Capture the cell that displays the provided text and extract its (x, y) central coordinate. 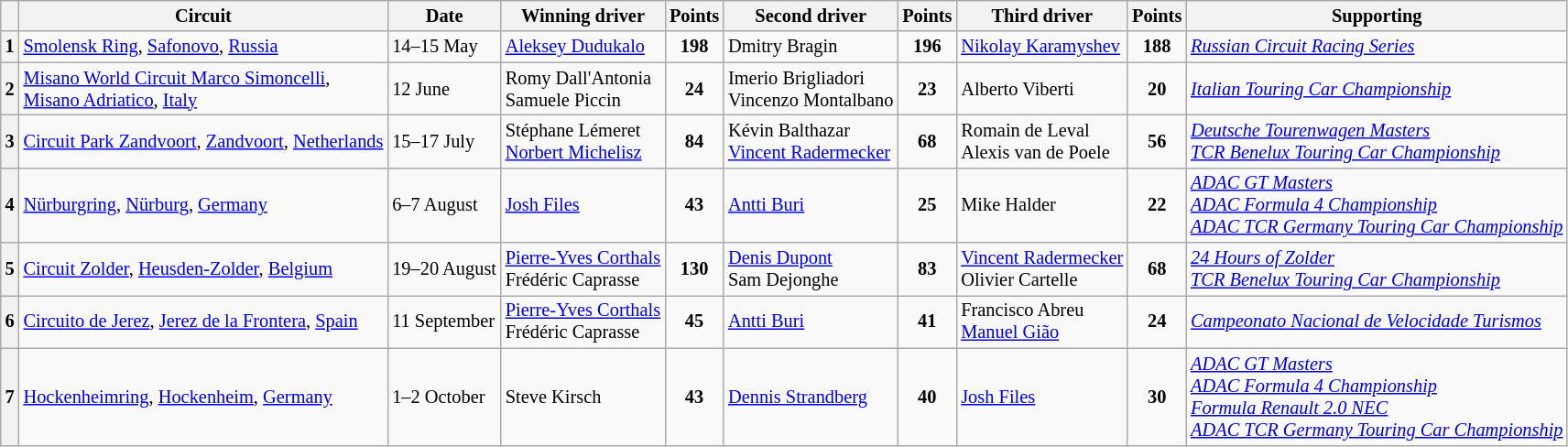
Alberto Viberti (1042, 89)
7 (10, 397)
ADAC GT MastersADAC Formula 4 ChampionshipFormula Renault 2.0 NECADAC TCR Germany Touring Car Championship (1377, 397)
Stéphane Lémeret Norbert Michelisz (583, 141)
Imerio Brigliadori Vincenzo Montalbano (811, 89)
Circuit (203, 16)
1 (10, 47)
83 (927, 269)
1–2 October (444, 397)
Date (444, 16)
84 (694, 141)
Vincent Radermecker Olivier Cartelle (1042, 269)
Circuit Zolder, Heusden-Zolder, Belgium (203, 269)
196 (927, 47)
40 (927, 397)
6–7 August (444, 205)
11 September (444, 322)
Third driver (1042, 16)
Smolensk Ring, Safonovo, Russia (203, 47)
45 (694, 322)
Circuit Park Zandvoort, Zandvoort, Netherlands (203, 141)
Deutsche Tourenwagen MastersTCR Benelux Touring Car Championship (1377, 141)
Dennis Strandberg (811, 397)
30 (1157, 397)
22 (1157, 205)
Winning driver (583, 16)
Russian Circuit Racing Series (1377, 47)
Kévin Balthazar Vincent Radermecker (811, 141)
15–17 July (444, 141)
Dmitry Bragin (811, 47)
Francisco Abreu Manuel Gião (1042, 322)
4 (10, 205)
Misano World Circuit Marco Simoncelli,Misano Adriatico, Italy (203, 89)
14–15 May (444, 47)
130 (694, 269)
Denis Dupont Sam Dejonghe (811, 269)
188 (1157, 47)
20 (1157, 89)
3 (10, 141)
24 Hours of ZolderTCR Benelux Touring Car Championship (1377, 269)
Campeonato Nacional de Velocidade Turismos (1377, 322)
Steve Kirsch (583, 397)
12 June (444, 89)
2 (10, 89)
5 (10, 269)
19–20 August (444, 269)
Nikolay Karamyshev (1042, 47)
Aleksey Dudukalo (583, 47)
Supporting (1377, 16)
Second driver (811, 16)
25 (927, 205)
Romy Dall'Antonia Samuele Piccin (583, 89)
Romain de Leval Alexis van de Poele (1042, 141)
41 (927, 322)
Italian Touring Car Championship (1377, 89)
198 (694, 47)
Circuito de Jerez, Jerez de la Frontera, Spain (203, 322)
Nürburgring, Nürburg, Germany (203, 205)
23 (927, 89)
Hockenheimring, Hockenheim, Germany (203, 397)
Mike Halder (1042, 205)
56 (1157, 141)
6 (10, 322)
ADAC GT MastersADAC Formula 4 ChampionshipADAC TCR Germany Touring Car Championship (1377, 205)
